Search for the cell housing the specified text and yield its [x, y] center coordinate. 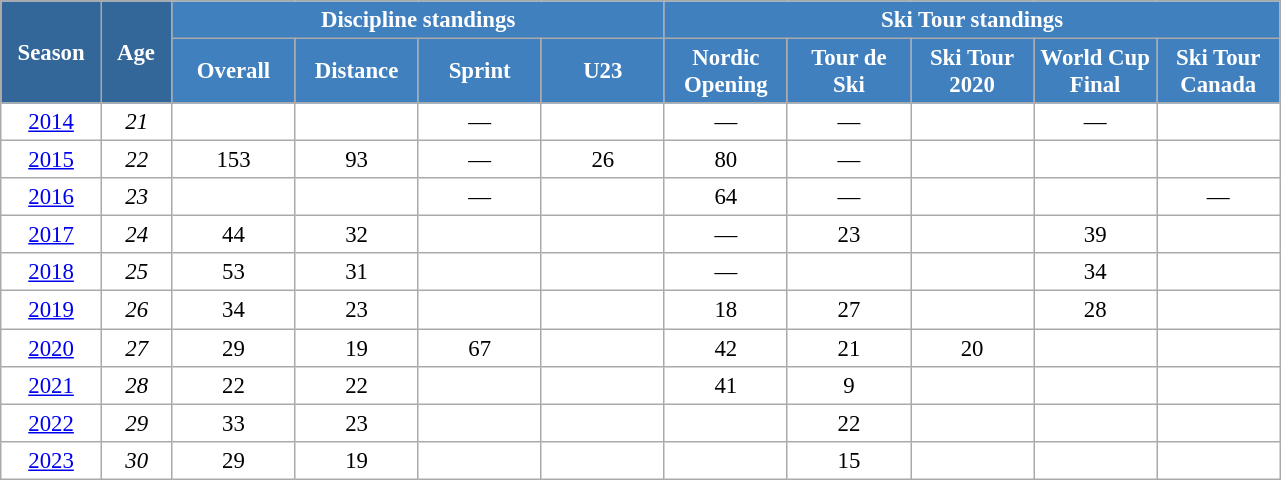
30 [136, 460]
Discipline standings [418, 20]
80 [726, 160]
42 [726, 348]
2018 [52, 273]
2015 [52, 160]
53 [234, 273]
2019 [52, 310]
41 [726, 385]
33 [234, 423]
Ski Tour2020 [972, 72]
Ski Tour standings [972, 20]
U23 [602, 72]
67 [480, 348]
2020 [52, 348]
2014 [52, 122]
32 [356, 235]
93 [356, 160]
25 [136, 273]
Season [52, 52]
31 [356, 273]
15 [848, 460]
Distance [356, 72]
Overall [234, 72]
39 [1096, 235]
2017 [52, 235]
Age [136, 52]
2016 [52, 197]
Tour deSki [848, 72]
153 [234, 160]
9 [848, 385]
Ski TourCanada [1218, 72]
44 [234, 235]
24 [136, 235]
2021 [52, 385]
2023 [52, 460]
2022 [52, 423]
64 [726, 197]
18 [726, 310]
Sprint [480, 72]
World CupFinal [1096, 72]
NordicOpening [726, 72]
20 [972, 348]
